Search for the cell housing the specified text and yield its (X, Y) center coordinate. 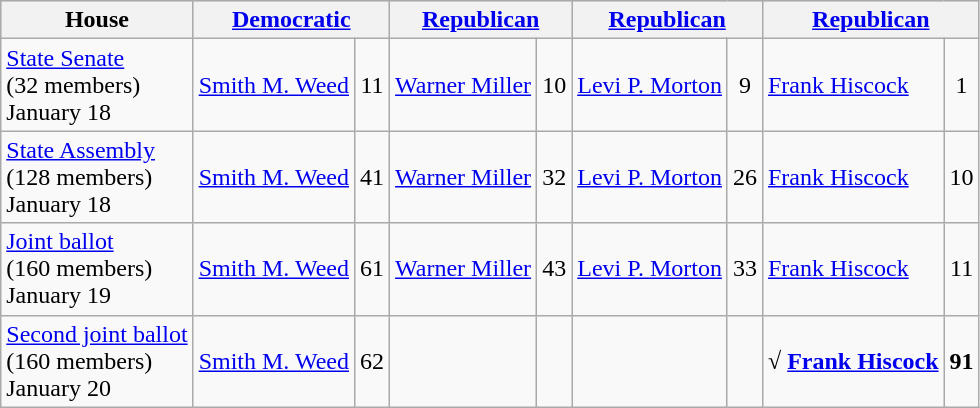
32 (554, 177)
1 (962, 85)
26 (744, 177)
Democratic (291, 20)
Joint ballot (160 members) January 19 (97, 269)
House (97, 20)
43 (554, 269)
33 (744, 269)
Second joint ballot (160 members) January 20 (97, 361)
62 (372, 361)
9 (744, 85)
State Senate (32 members) January 18 (97, 85)
61 (372, 269)
91 (962, 361)
41 (372, 177)
State Assembly (128 members) January 18 (97, 177)
√ Frank Hiscock (853, 361)
